From the cell containing the given text, extract its center point as (x, y) coordinate. 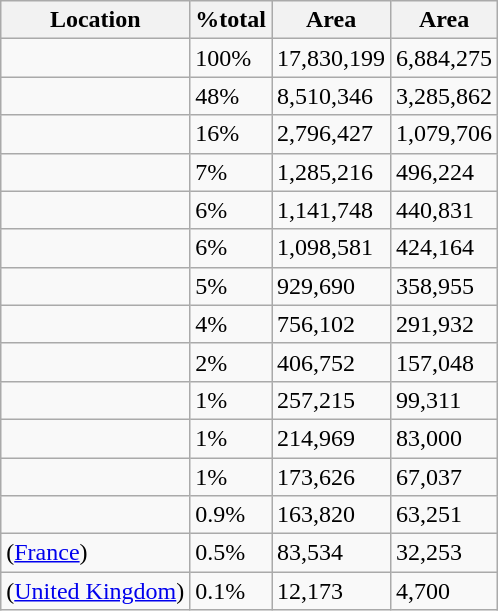
67,037 (444, 477)
%total (231, 20)
0.9% (231, 515)
32,253 (444, 553)
3,285,862 (444, 96)
8,510,346 (332, 96)
5% (231, 286)
2% (231, 362)
214,969 (332, 438)
7% (231, 172)
1,098,581 (332, 248)
291,932 (444, 324)
2,796,427 (332, 134)
406,752 (332, 362)
4,700 (444, 591)
358,955 (444, 286)
1,285,216 (332, 172)
173,626 (332, 477)
756,102 (332, 324)
Location (96, 20)
157,048 (444, 362)
83,534 (332, 553)
1,141,748 (332, 210)
6,884,275 (444, 58)
17,830,199 (332, 58)
12,173 (332, 591)
257,215 (332, 400)
929,690 (332, 286)
16% (231, 134)
48% (231, 96)
(United Kingdom) (96, 591)
0.5% (231, 553)
496,224 (444, 172)
100% (231, 58)
0.1% (231, 591)
4% (231, 324)
1,079,706 (444, 134)
163,820 (332, 515)
424,164 (444, 248)
63,251 (444, 515)
440,831 (444, 210)
83,000 (444, 438)
99,311 (444, 400)
(France) (96, 553)
